Search for the cell housing the specified text and yield its (X, Y) center coordinate. 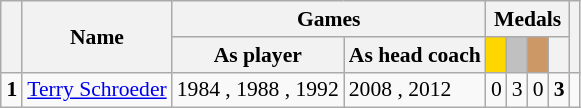
Medals (528, 19)
Games (329, 19)
1984 , 1988 , 1992 (258, 90)
1 (12, 90)
Terry Schroeder (96, 90)
Name (96, 36)
2008 , 2012 (415, 90)
As head coach (415, 55)
As player (258, 55)
